Capture the cell that displays the provided text and extract its (X, Y) central coordinate. 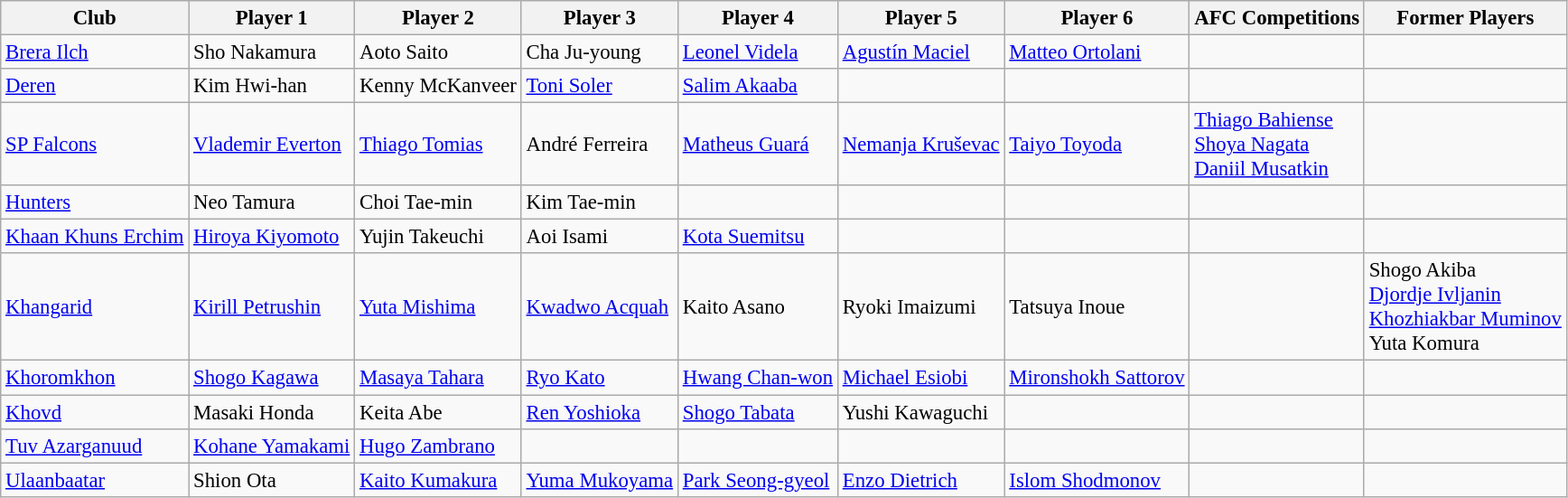
Kaito Kumakura (439, 480)
Player 4 (757, 18)
Hiroya Kiyomoto (272, 237)
Club (95, 18)
Vlademir Everton (272, 145)
Brera Ilch (95, 52)
Yujin Takeuchi (439, 237)
Khovd (95, 412)
Aoto Saito (439, 52)
Deren (95, 86)
Ulaanbaatar (95, 480)
Kim Hwi-han (272, 86)
Kim Tae-min (600, 202)
Shogo Tabata (757, 412)
Yuta Mishima (439, 307)
Nemanja Kruševac (921, 145)
André Ferreira (600, 145)
Ryo Kato (600, 378)
Masaki Honda (272, 412)
Hwang Chan-won (757, 378)
Player 2 (439, 18)
Shogo Akiba Djordje Ivljanin Khozhiakbar Muminov Yuta Komura (1465, 307)
Kohane Yamakami (272, 446)
Masaya Tahara (439, 378)
Leonel Videla (757, 52)
Khangarid (95, 307)
Yushi Kawaguchi (921, 412)
Matteo Ortolani (1097, 52)
Islom Shodmonov (1097, 480)
Neo Tamura (272, 202)
Thiago Bahiense Shoya Nagata Daniil Musatkin (1277, 145)
Player 5 (921, 18)
Former Players (1465, 18)
Kwadwo Acquah (600, 307)
Kirill Petrushin (272, 307)
Tatsuya Inoue (1097, 307)
Thiago Tomias (439, 145)
Yuma Mukoyama (600, 480)
Choi Tae-min (439, 202)
Sho Nakamura (272, 52)
Player 6 (1097, 18)
Matheus Guará (757, 145)
Taiyo Toyoda (1097, 145)
Ren Yoshioka (600, 412)
Cha Ju-young (600, 52)
Michael Esiobi (921, 378)
Aoi Isami (600, 237)
Keita Abe (439, 412)
AFC Competitions (1277, 18)
Toni Soler (600, 86)
Hugo Zambrano (439, 446)
Tuv Azarganuud (95, 446)
Ryoki Imaizumi (921, 307)
Hunters (95, 202)
Shogo Kagawa (272, 378)
Shion Ota (272, 480)
Kenny McKanveer (439, 86)
Enzo Dietrich (921, 480)
Mironshokh Sattorov (1097, 378)
Kota Suemitsu (757, 237)
SP Falcons (95, 145)
Kaito Asano (757, 307)
Khaan Khuns Erchim (95, 237)
Agustín Maciel (921, 52)
Player 1 (272, 18)
Khoromkhon (95, 378)
Salim Akaaba (757, 86)
Park Seong-gyeol (757, 480)
Player 3 (600, 18)
